From the cell containing the given text, extract its center point as (X, Y) coordinate. 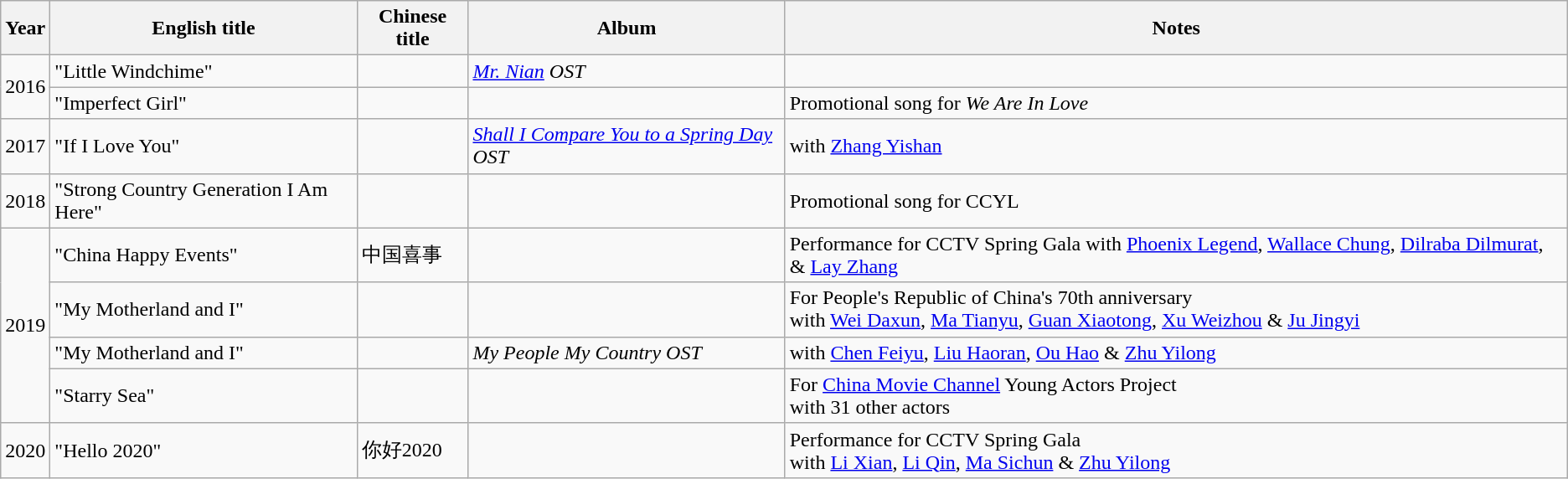
你好2020 (412, 451)
Album (627, 28)
with Zhang Yishan (1176, 146)
For People's Republic of China's 70th anniversarywith Wei Daxun, Ma Tianyu, Guan Xiaotong, Xu Weizhou & Ju Jingyi (1176, 310)
My People My Country OST (627, 353)
"Starry Sea" (204, 395)
2016 (25, 87)
2017 (25, 146)
Performance for CCTV Spring Galawith Li Xian, Li Qin, Ma Sichun & Zhu Yilong (1176, 451)
Performance for CCTV Spring Gala with Phoenix Legend, Wallace Chung, Dilraba Dilmurat, & Lay Zhang (1176, 255)
Year (25, 28)
"If I Love You" (204, 146)
2018 (25, 201)
Chinese title (412, 28)
"Strong Country Generation I Am Here" (204, 201)
2019 (25, 325)
"Hello 2020" (204, 451)
"China Happy Events" (204, 255)
Mr. Nian OST (627, 71)
Promotional song for We Are In Love (1176, 103)
Shall I Compare You to a Spring Day OST (627, 146)
"Imperfect Girl" (204, 103)
"Little Windchime" (204, 71)
中国喜事 (412, 255)
English title (204, 28)
Promotional song for CCYL (1176, 201)
Notes (1176, 28)
2020 (25, 451)
with Chen Feiyu, Liu Haoran, Ou Hao & Zhu Yilong (1176, 353)
For China Movie Channel Young Actors Projectwith 31 other actors (1176, 395)
